Scan for the cell matching the given text and deliver its (X, Y) coordinate at center. 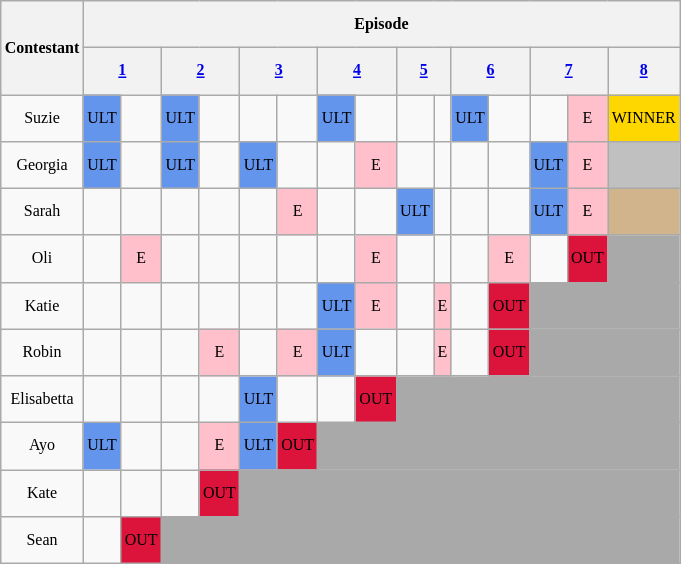
Katie (42, 306)
Suzie (42, 118)
Sean (42, 540)
4 (357, 70)
Kate (42, 492)
6 (490, 70)
Ayo (42, 446)
1 (122, 70)
5 (424, 70)
Elisabetta (42, 398)
Georgia (42, 164)
Contestant (42, 47)
Robin (42, 352)
WINNER (644, 118)
7 (569, 70)
Oli (42, 258)
Sarah (42, 212)
Episode (381, 24)
8 (644, 70)
2 (200, 70)
3 (279, 70)
